Find where the given text appears and provide that cell's center as [X, Y] coordinate. 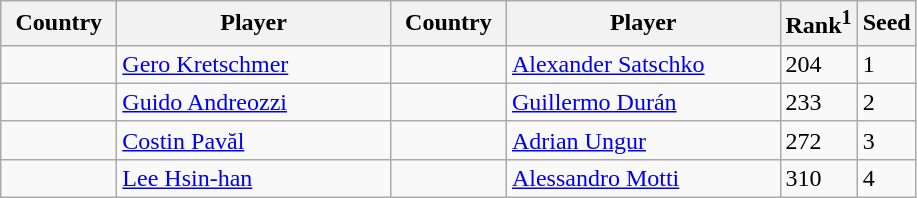
4 [886, 178]
Rank1 [818, 24]
Guillermo Durán [643, 102]
Lee Hsin-han [254, 178]
Alessandro Motti [643, 178]
233 [818, 102]
272 [818, 140]
3 [886, 140]
Alexander Satschko [643, 64]
1 [886, 64]
Gero Kretschmer [254, 64]
2 [886, 102]
Seed [886, 24]
204 [818, 64]
310 [818, 178]
Adrian Ungur [643, 140]
Guido Andreozzi [254, 102]
Costin Pavăl [254, 140]
